For the text-containing cell, return its midpoint in (X, Y) coordinate format. 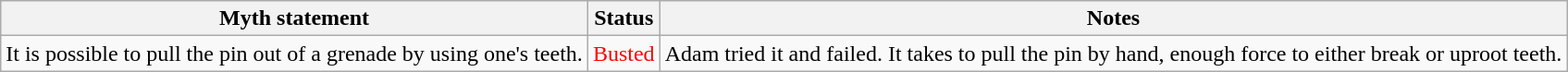
Adam tried it and failed. It takes to pull the pin by hand, enough force to either break or uproot teeth. (1114, 54)
Myth statement (294, 18)
Notes (1114, 18)
Busted (623, 54)
Status (623, 18)
It is possible to pull the pin out of a grenade by using one's teeth. (294, 54)
